Identify which cell holds the provided text, then report its (X, Y) central coordinate. 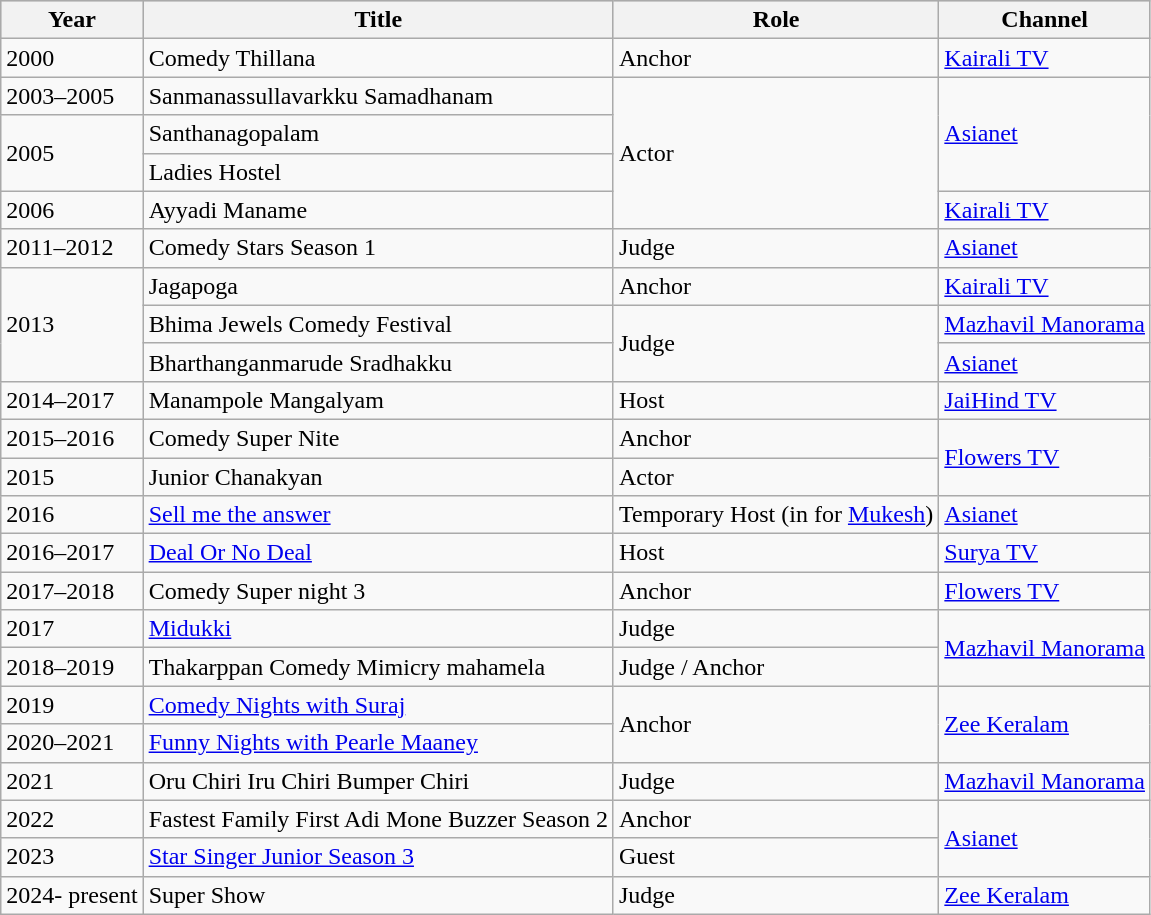
Manampole Mangalyam (378, 400)
Santhanagopalam (378, 134)
Year (72, 20)
2000 (72, 58)
Fastest Family First Adi Mone Buzzer Season 2 (378, 819)
Comedy Stars Season 1 (378, 248)
2014–2017 (72, 400)
JaiHind TV (1045, 400)
Comedy Thillana (378, 58)
2021 (72, 781)
2011–2012 (72, 248)
Role (776, 20)
2006 (72, 210)
Bhima Jewels Comedy Festival (378, 324)
Thakarppan Comedy Mimicry mahamela (378, 667)
Funny Nights with Pearle Maaney (378, 743)
Jagapoga (378, 286)
Temporary Host (in for Mukesh) (776, 515)
2015 (72, 477)
Title (378, 20)
2020–2021 (72, 743)
Ladies Hostel (378, 172)
Super Show (378, 895)
2024- present (72, 895)
2017 (72, 629)
2013 (72, 324)
Star Singer Junior Season 3 (378, 857)
2003–2005 (72, 96)
2015–2016 (72, 438)
Channel (1045, 20)
Bharthanganmarude Sradhakku (378, 362)
2019 (72, 705)
Sanmanassullavarkku Samadhanam (378, 96)
Ayyadi Maname (378, 210)
2016 (72, 515)
2022 (72, 819)
2016–2017 (72, 553)
Deal Or No Deal (378, 553)
Judge / Anchor (776, 667)
Guest (776, 857)
2018–2019 (72, 667)
2023 (72, 857)
Midukki (378, 629)
Oru Chiri Iru Chiri Bumper Chiri (378, 781)
Comedy Super Nite (378, 438)
2017–2018 (72, 591)
Comedy Nights with Suraj (378, 705)
Surya TV (1045, 553)
Junior Chanakyan (378, 477)
Sell me the answer (378, 515)
Comedy Super night 3 (378, 591)
2005 (72, 153)
